Return the (x, y) coordinate for the center point of the cell that contains the specified text.  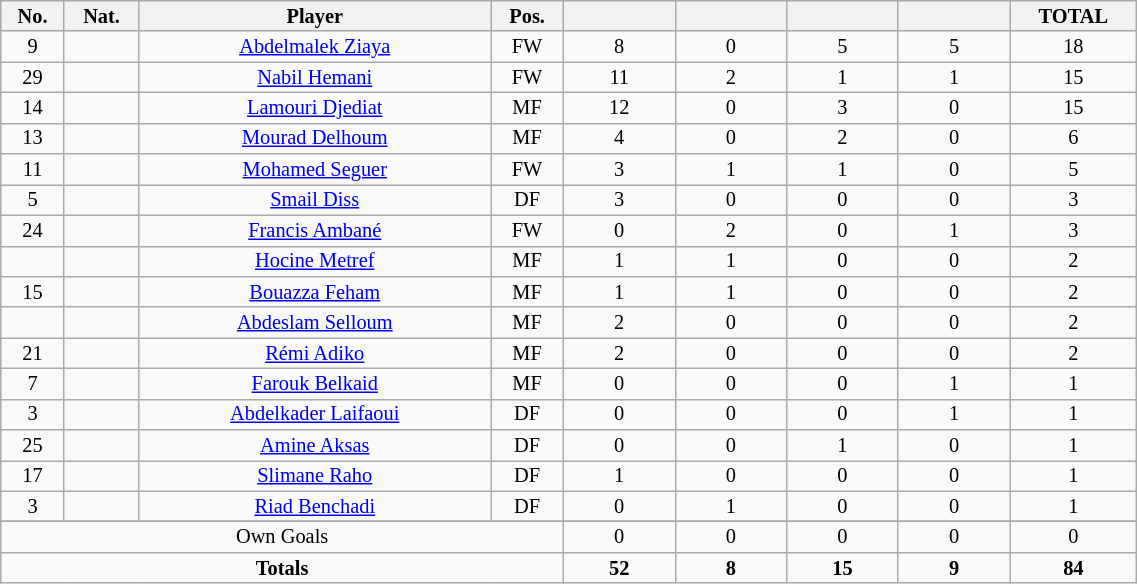
Farouk Belkaid (315, 384)
Slimane Raho (315, 476)
Nat. (101, 16)
Totals (282, 568)
No. (33, 16)
Abdelkader Laifaoui (315, 414)
12 (619, 108)
21 (33, 354)
Nabil Hemani (315, 78)
Player (315, 16)
Pos. (528, 16)
Abdeslam Selloum (315, 322)
Lamouri Djediat (315, 108)
25 (33, 446)
Hocine Metref (315, 262)
84 (1074, 568)
13 (33, 138)
14 (33, 108)
Bouazza Feham (315, 292)
18 (1074, 46)
TOTAL (1074, 16)
Smail Diss (315, 200)
Mourad Delhoum (315, 138)
Riad Benchadi (315, 506)
17 (33, 476)
Francis Ambané (315, 230)
Own Goals (282, 538)
Mohamed Seguer (315, 170)
Amine Aksas (315, 446)
7 (33, 384)
52 (619, 568)
Abdelmalek Ziaya (315, 46)
4 (619, 138)
6 (1074, 138)
Rémi Adiko (315, 354)
24 (33, 230)
29 (33, 78)
